Locate the cell with the specified text and output its (X, Y) center coordinate. 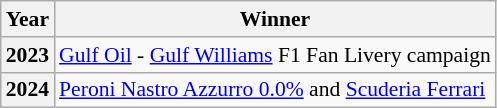
2023 (28, 55)
2024 (28, 90)
Peroni Nastro Azzurro 0.0% and Scuderia Ferrari (275, 90)
Year (28, 19)
Winner (275, 19)
Gulf Oil - Gulf Williams F1 Fan Livery campaign (275, 55)
